Extract the (X, Y) coordinate from the center of the cell holding the provided text.  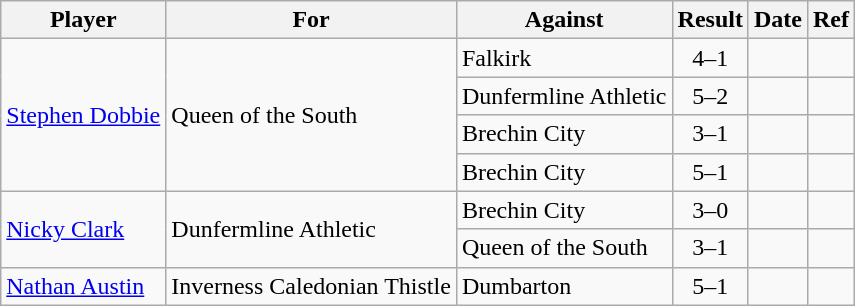
Nicky Clark (84, 229)
Result (710, 20)
4–1 (710, 58)
Inverness Caledonian Thistle (312, 286)
Against (564, 20)
Dumbarton (564, 286)
Nathan Austin (84, 286)
3–0 (710, 210)
Stephen Dobbie (84, 115)
For (312, 20)
Ref (830, 20)
Falkirk (564, 58)
Player (84, 20)
5–2 (710, 96)
Date (778, 20)
